Detect which cell encompasses the target text, then output its [x, y] center coordinate. 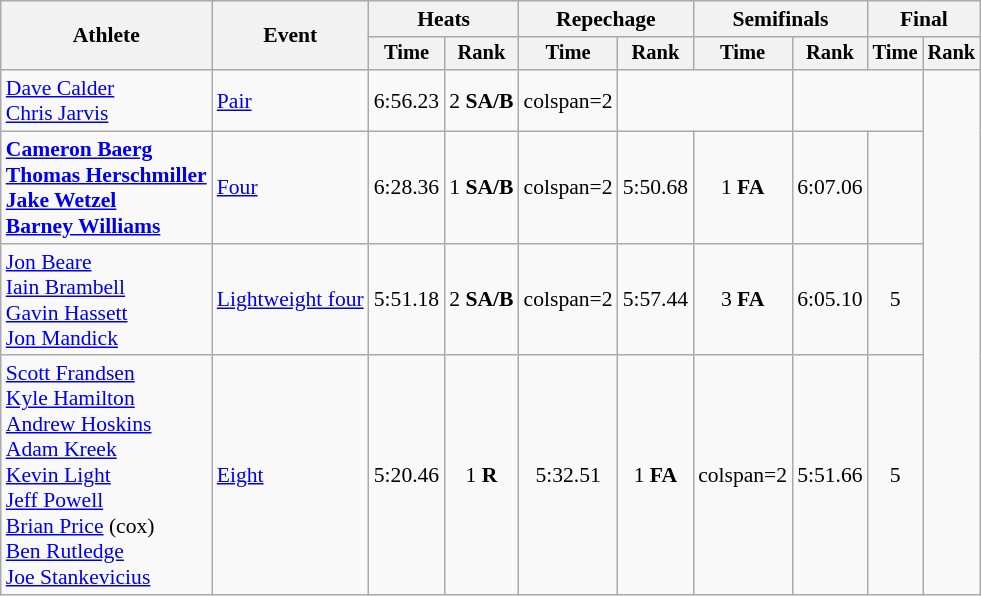
6:56.23 [406, 100]
6:05.10 [830, 300]
Four [290, 188]
Athlete [106, 36]
Lightweight four [290, 300]
Eight [290, 476]
5:51.66 [830, 476]
5:32.51 [568, 476]
3 FA [742, 300]
Cameron BaergThomas HerschmillerJake WetzelBarney Williams [106, 188]
6:07.06 [830, 188]
Pair [290, 100]
1 R [481, 476]
5:20.46 [406, 476]
5:51.18 [406, 300]
1 SA/B [481, 188]
Scott FrandsenKyle HamiltonAndrew HoskinsAdam KreekKevin LightJeff PowellBrian Price (cox)Ben RutledgeJoe Stankevicius [106, 476]
Jon BeareIain BrambellGavin HassettJon Mandick [106, 300]
Semifinals [780, 19]
5:50.68 [656, 188]
5:57.44 [656, 300]
Final [924, 19]
Event [290, 36]
Dave CalderChris Jarvis [106, 100]
Heats [444, 19]
Repechage [606, 19]
6:28.36 [406, 188]
